Return (X, Y) of the center of cell containing provided text 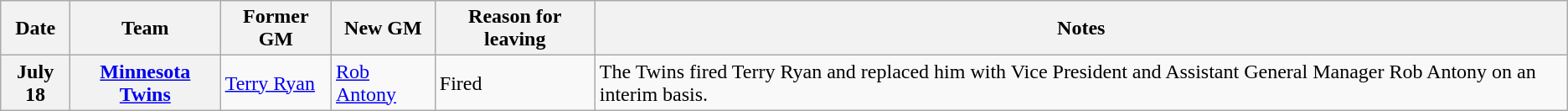
Terry Ryan (276, 82)
Minnesota Twins (146, 82)
The Twins fired Terry Ryan and replaced him with Vice President and Assistant General Manager Rob Antony on an interim basis. (1081, 82)
Rob Antony (383, 82)
New GM (383, 29)
Notes (1081, 29)
Fired (514, 82)
July 18 (35, 82)
Date (35, 29)
Team (146, 29)
Reason for leaving (514, 29)
Former GM (276, 29)
